Find where the given text appears and provide that cell's center as (X, Y) coordinate. 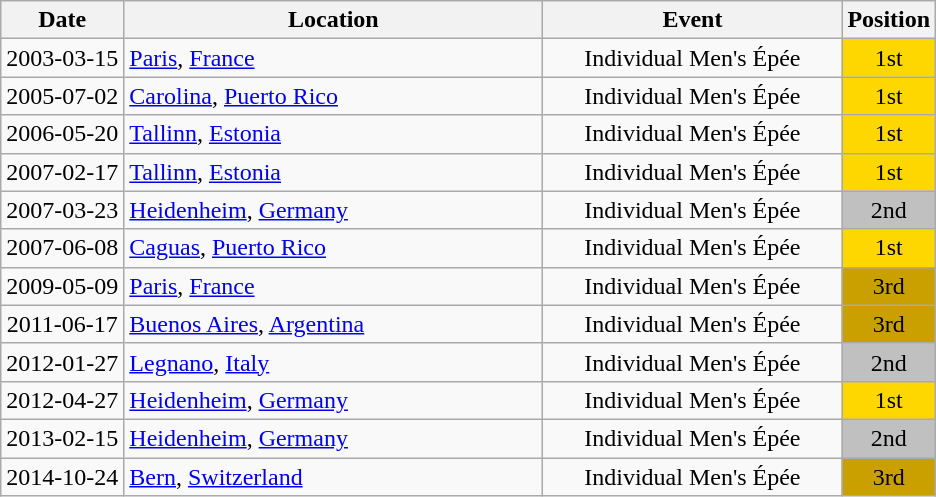
2007-06-08 (62, 248)
2005-07-02 (62, 96)
Carolina, Puerto Rico (334, 96)
Date (62, 20)
Legnano, Italy (334, 362)
Bern, Switzerland (334, 477)
2007-02-17 (62, 172)
2013-02-15 (62, 438)
2011-06-17 (62, 324)
2012-01-27 (62, 362)
Location (334, 20)
2014-10-24 (62, 477)
Event (692, 20)
2012-04-27 (62, 400)
Buenos Aires, Argentina (334, 324)
Position (889, 20)
2009-05-09 (62, 286)
2007-03-23 (62, 210)
Caguas, Puerto Rico (334, 248)
2003-03-15 (62, 58)
2006-05-20 (62, 134)
